Determine the (X, Y) coordinate at the center of the cell enclosing the given text.  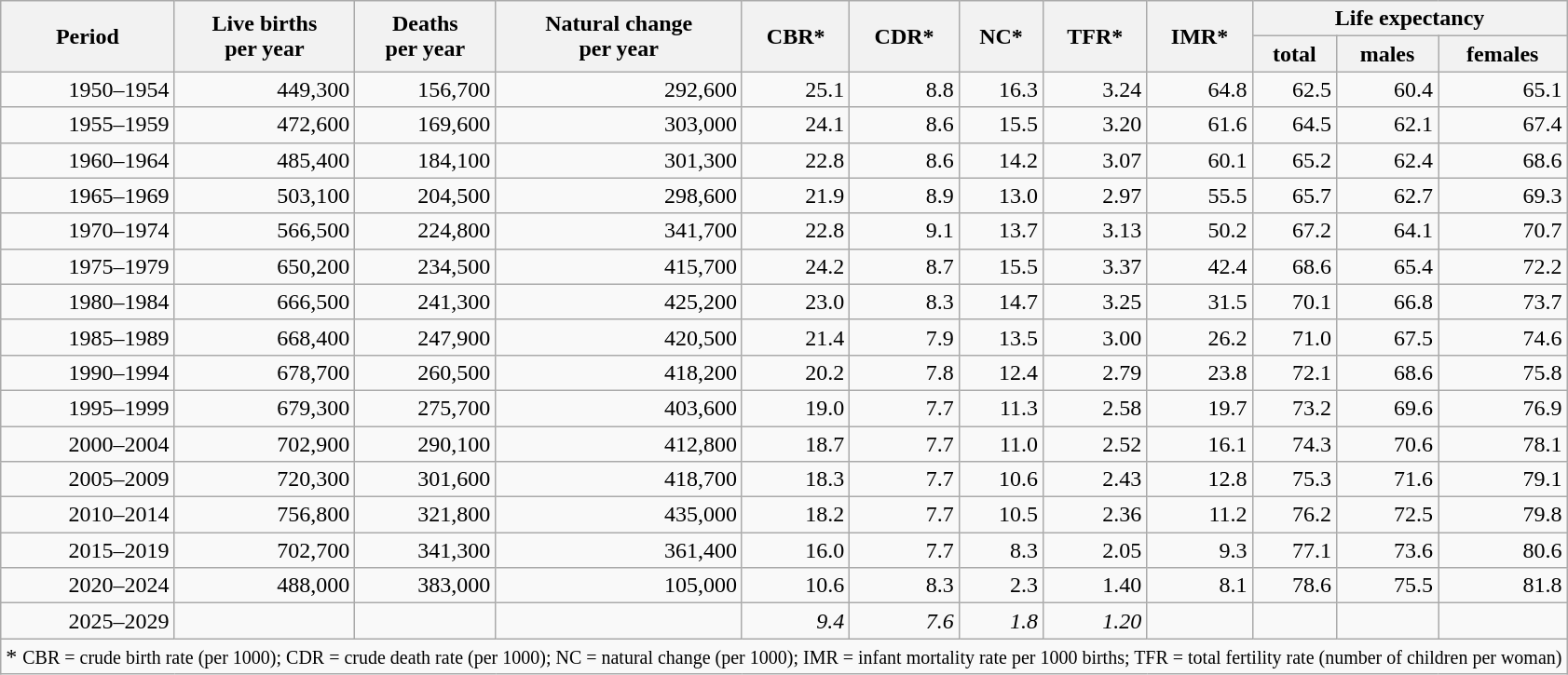
224,800 (425, 231)
62.5 (1294, 89)
1985–1989 (88, 337)
69.3 (1503, 196)
2.05 (1096, 550)
Period (88, 36)
73.2 (1294, 408)
19.7 (1200, 408)
26.2 (1200, 337)
7.6 (904, 621)
21.9 (796, 196)
62.1 (1386, 125)
74.3 (1294, 444)
60.1 (1200, 160)
18.2 (796, 515)
7.9 (904, 337)
1955–1959 (88, 125)
14.2 (1001, 160)
2000–2004 (88, 444)
65.4 (1386, 266)
3.24 (1096, 89)
679,300 (265, 408)
204,500 (425, 196)
18.3 (796, 479)
75.5 (1386, 586)
290,100 (425, 444)
78.1 (1503, 444)
298,600 (619, 196)
415,700 (619, 266)
1950–1954 (88, 89)
3.00 (1096, 337)
8.9 (904, 196)
74.6 (1503, 337)
9.1 (904, 231)
Deathsper year (425, 36)
25.1 (796, 89)
1970–1974 (88, 231)
1995–1999 (88, 408)
Natural changeper year (619, 36)
75.8 (1503, 372)
2.97 (1096, 196)
650,200 (265, 266)
62.4 (1386, 160)
71.6 (1386, 479)
8.7 (904, 266)
3.25 (1096, 302)
64.8 (1200, 89)
31.5 (1200, 302)
105,000 (619, 586)
2.36 (1096, 515)
11.0 (1001, 444)
67.2 (1294, 231)
16.3 (1001, 89)
67.4 (1503, 125)
65.1 (1503, 89)
1960–1964 (88, 160)
241,300 (425, 302)
61.6 (1200, 125)
2.52 (1096, 444)
females (1503, 54)
247,900 (425, 337)
472,600 (265, 125)
79.8 (1503, 515)
12.4 (1001, 372)
78.6 (1294, 586)
males (1386, 54)
1.40 (1096, 586)
23.0 (796, 302)
70.6 (1386, 444)
73.7 (1503, 302)
8.8 (904, 89)
73.6 (1386, 550)
403,600 (619, 408)
1980–1984 (88, 302)
1975–1979 (88, 266)
756,800 (265, 515)
80.6 (1503, 550)
2.3 (1001, 586)
24.1 (796, 125)
485,400 (265, 160)
361,400 (619, 550)
70.7 (1503, 231)
24.2 (796, 266)
42.4 (1200, 266)
156,700 (425, 89)
566,500 (265, 231)
16.1 (1200, 444)
12.8 (1200, 479)
70.1 (1294, 302)
18.7 (796, 444)
184,100 (425, 160)
418,700 (619, 479)
72.5 (1386, 515)
321,800 (425, 515)
2015–2019 (88, 550)
Life expectancy (1410, 19)
total (1294, 54)
9.4 (796, 621)
65.7 (1294, 196)
13.5 (1001, 337)
NC* (1001, 36)
55.5 (1200, 196)
7.8 (904, 372)
21.4 (796, 337)
3.07 (1096, 160)
23.8 (1200, 372)
8.1 (1200, 586)
503,100 (265, 196)
76.2 (1294, 515)
CBR* (796, 36)
66.8 (1386, 302)
418,200 (619, 372)
76.9 (1503, 408)
2005–2009 (88, 479)
60.4 (1386, 89)
19.0 (796, 408)
67.5 (1386, 337)
3.13 (1096, 231)
420,500 (619, 337)
275,700 (425, 408)
2.43 (1096, 479)
79.1 (1503, 479)
77.1 (1294, 550)
2010–2014 (88, 515)
1.8 (1001, 621)
2.58 (1096, 408)
10.5 (1001, 515)
13.0 (1001, 196)
668,400 (265, 337)
72.2 (1503, 266)
234,500 (425, 266)
303,000 (619, 125)
1965–1969 (88, 196)
1.20 (1096, 621)
292,600 (619, 89)
2025–2029 (88, 621)
9.3 (1200, 550)
75.3 (1294, 479)
1990–1994 (88, 372)
435,000 (619, 515)
65.2 (1294, 160)
CDR* (904, 36)
16.0 (796, 550)
64.1 (1386, 231)
412,800 (619, 444)
20.2 (796, 372)
702,700 (265, 550)
69.6 (1386, 408)
71.0 (1294, 337)
72.1 (1294, 372)
2020–2024 (88, 586)
3.20 (1096, 125)
Live birthsper year (265, 36)
11.2 (1200, 515)
383,000 (425, 586)
64.5 (1294, 125)
702,900 (265, 444)
50.2 (1200, 231)
678,700 (265, 372)
301,300 (619, 160)
341,300 (425, 550)
14.7 (1001, 302)
449,300 (265, 89)
488,000 (265, 586)
720,300 (265, 479)
341,700 (619, 231)
3.37 (1096, 266)
260,500 (425, 372)
425,200 (619, 302)
2.79 (1096, 372)
62.7 (1386, 196)
13.7 (1001, 231)
666,500 (265, 302)
81.8 (1503, 586)
11.3 (1001, 408)
169,600 (425, 125)
TFR* (1096, 36)
301,600 (425, 479)
IMR* (1200, 36)
